From the cell containing the given text, extract its center point as [x, y] coordinate. 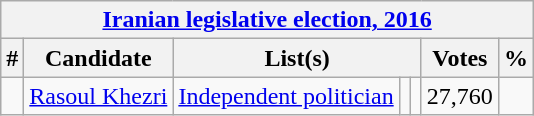
# [12, 58]
Candidate [98, 58]
Independent politician [286, 96]
Iranian legislative election, 2016 [268, 20]
List(s) [297, 58]
Votes [460, 58]
27,760 [460, 96]
% [516, 58]
Rasoul Khezri [98, 96]
